Search for the cell housing the specified text and yield its (x, y) center coordinate. 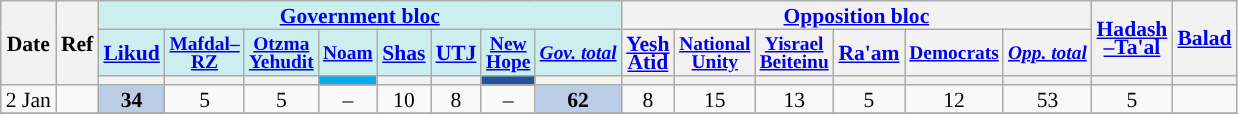
YisraelBeiteinu (794, 52)
Democrats (954, 52)
Government bloc (360, 15)
Gov. total (578, 52)
Noam (348, 52)
Shas (404, 52)
YeshAtid (648, 52)
Balad (1204, 38)
53 (1047, 100)
Date (28, 43)
Opp. total (1047, 52)
Mafdal–RZ (204, 52)
Likud (132, 52)
10 (404, 100)
Ra'am (868, 52)
13 (794, 100)
62 (578, 100)
Hadash–Ta'al (1132, 38)
NationalUnity (715, 52)
Ref (77, 43)
2 Jan (28, 100)
12 (954, 100)
15 (715, 100)
NewHope (508, 52)
Opposition bloc (856, 15)
OtzmaYehudit (281, 52)
34 (132, 100)
UTJ (456, 52)
